From the cell containing the given text, extract its center point as (x, y) coordinate. 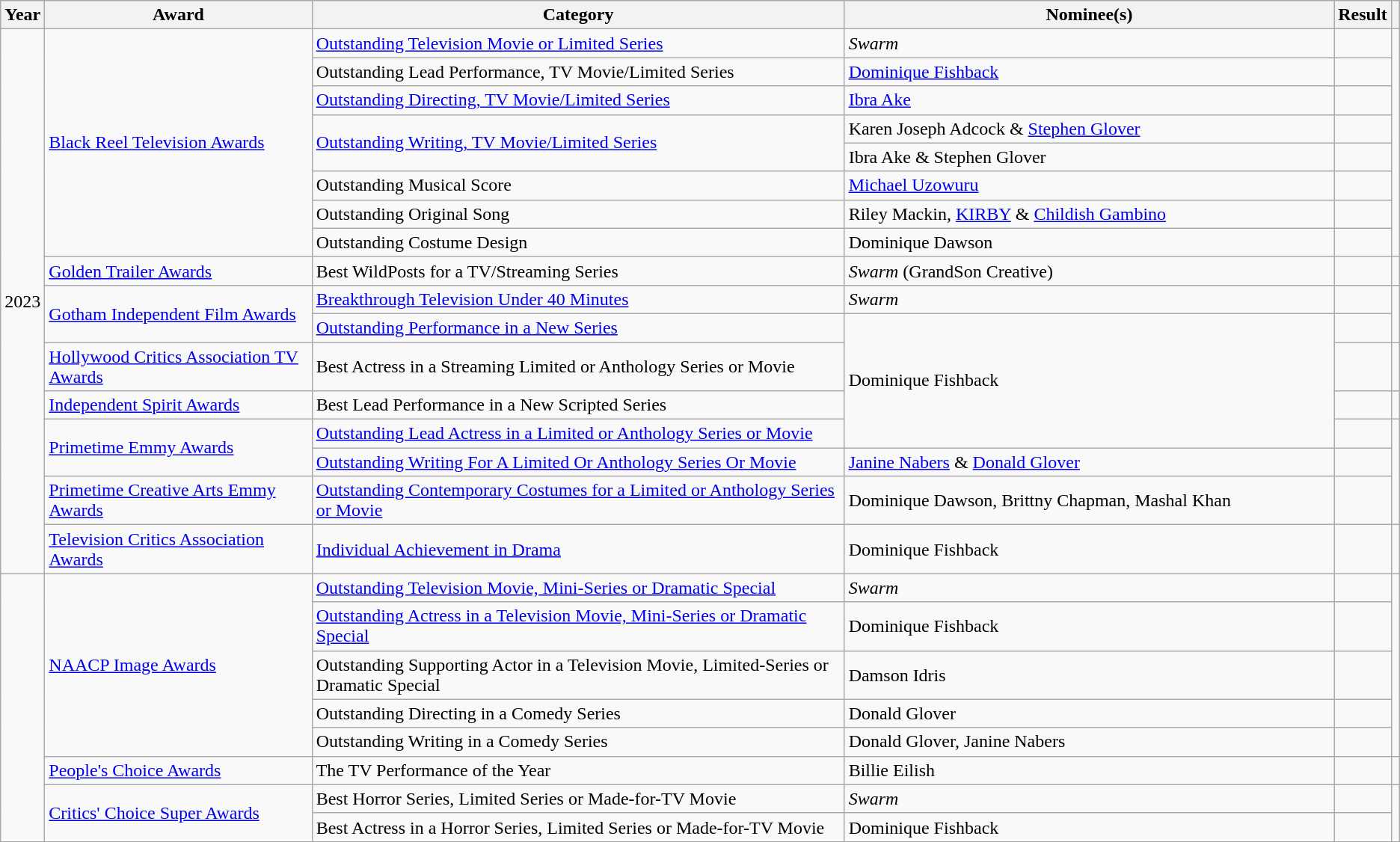
Swarm (GrandSon Creative) (1089, 271)
Outstanding Writing For A Limited Or Anthology Series Or Movie (578, 462)
Damson Idris (1089, 674)
The TV Performance of the Year (578, 770)
Primetime Creative Arts Emmy Awards (178, 501)
Dominique Dawson (1089, 242)
Best Actress in a Streaming Limited or Anthology Series or Movie (578, 366)
Outstanding Supporting Actor in a Television Movie, Limited-Series or Dramatic Special (578, 674)
Independent Spirit Awards (178, 405)
Outstanding Actress in a Television Movie, Mini-Series or Dramatic Special (578, 627)
Television Critics Association Awards (178, 549)
Riley Mackin, KIRBY & Childish Gambino (1089, 214)
Outstanding Costume Design (578, 242)
Billie Eilish (1089, 770)
Hollywood Critics Association TV Awards (178, 366)
Primetime Emmy Awards (178, 448)
Critics' Choice Super Awards (178, 813)
Outstanding Writing, TV Movie/Limited Series (578, 143)
NAACP Image Awards (178, 665)
Award (178, 15)
Best Lead Performance in a New Scripted Series (578, 405)
Gotham Independent Film Awards (178, 313)
Karen Joseph Adcock & Stephen Glover (1089, 129)
Golden Trailer Awards (178, 271)
2023 (22, 301)
Best Actress in a Horror Series, Limited Series or Made-for-TV Movie (578, 827)
Black Reel Television Awards (178, 143)
Donald Glover (1089, 713)
Outstanding Lead Actress in a Limited or Anthology Series or Movie (578, 434)
Category (578, 15)
Outstanding Directing in a Comedy Series (578, 713)
Dominique Dawson, Brittny Chapman, Mashal Khan (1089, 501)
Donald Glover, Janine Nabers (1089, 742)
People's Choice Awards (178, 770)
Outstanding Lead Performance, TV Movie/Limited Series (578, 72)
Individual Achievement in Drama (578, 549)
Breakthrough Television Under 40 Minutes (578, 299)
Outstanding Writing in a Comedy Series (578, 742)
Best Horror Series, Limited Series or Made-for-TV Movie (578, 799)
Outstanding Directing, TV Movie/Limited Series (578, 100)
Michael Uzowuru (1089, 185)
Year (22, 15)
Nominee(s) (1089, 15)
Outstanding Musical Score (578, 185)
Best WildPosts for a TV/Streaming Series (578, 271)
Janine Nabers & Donald Glover (1089, 462)
Ibra Ake (1089, 100)
Outstanding Television Movie or Limited Series (578, 43)
Outstanding Original Song (578, 214)
Ibra Ake & Stephen Glover (1089, 157)
Outstanding Television Movie, Mini-Series or Dramatic Special (578, 588)
Outstanding Contemporary Costumes for a Limited or Anthology Series or Movie (578, 501)
Outstanding Performance in a New Series (578, 328)
Result (1363, 15)
